Identify which cell holds the provided text, then report its (x, y) central coordinate. 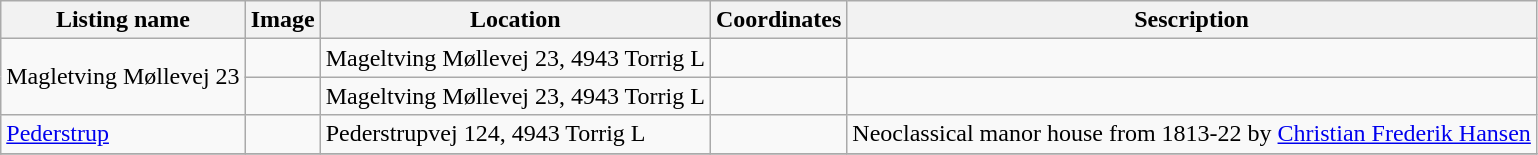
Listing name (123, 20)
Neoclassical manor house from 1813-22 by Christian Frederik Hansen (1192, 134)
Pederstrupvej 124, 4943 Torrig L (515, 134)
Magletving Møllevej 23 (123, 77)
Location (515, 20)
Image (282, 20)
Sescription (1192, 20)
Pederstrup (123, 134)
Coordinates (778, 20)
